Detect which cell encompasses the target text, then output its [X, Y] center coordinate. 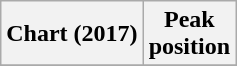
Peakposition [189, 34]
Chart (2017) [72, 34]
